Scan for the cell matching the given text and deliver its [X, Y] coordinate at center. 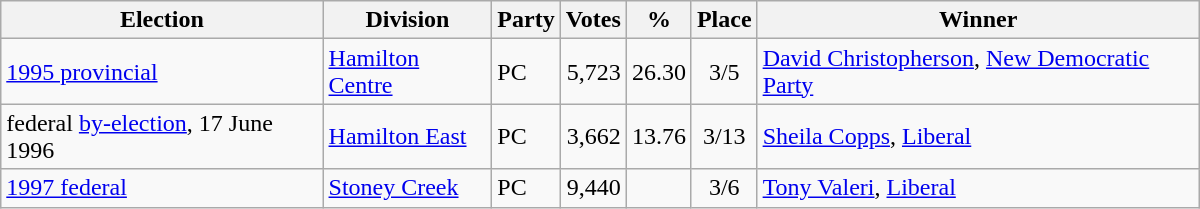
Hamilton Centre [408, 72]
1995 provincial [162, 72]
3/5 [724, 72]
Place [724, 20]
26.30 [658, 72]
3,662 [593, 136]
1997 federal [162, 188]
Division [408, 20]
Party [526, 20]
Sheila Copps, Liberal [978, 136]
3/13 [724, 136]
5,723 [593, 72]
Hamilton East [408, 136]
13.76 [658, 136]
Election [162, 20]
federal by-election, 17 June 1996 [162, 136]
Stoney Creek [408, 188]
David Christopherson, New Democratic Party [978, 72]
Tony Valeri, Liberal [978, 188]
9,440 [593, 188]
% [658, 20]
3/6 [724, 188]
Winner [978, 20]
Votes [593, 20]
